Capture the cell that displays the provided text and extract its (X, Y) central coordinate. 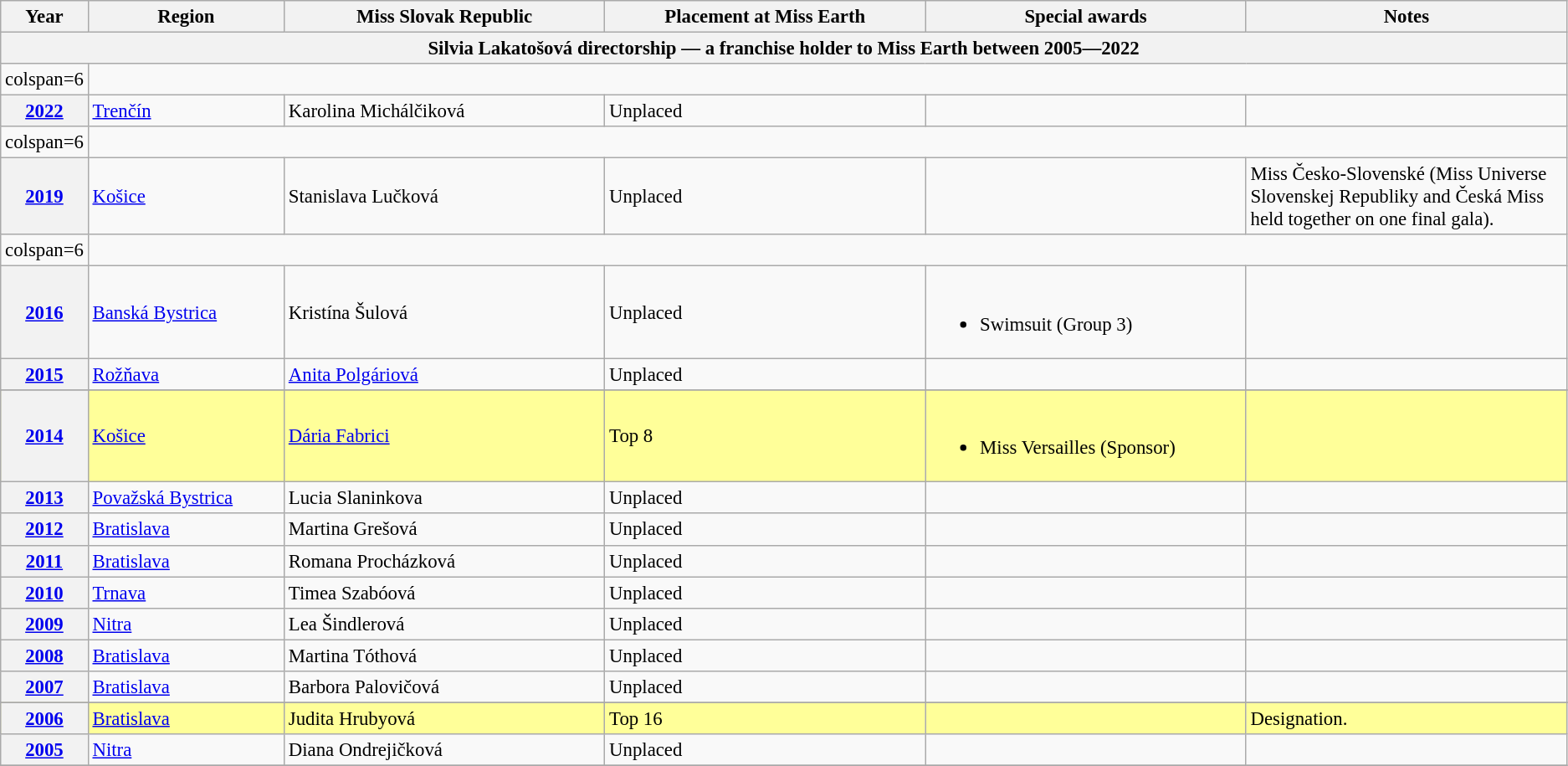
Martina Tóthová (445, 655)
Year (44, 17)
Swimsuit (Group 3) (1086, 312)
2007 (44, 687)
Anita Polgáriová (445, 374)
Notes (1406, 17)
2005 (44, 750)
Lucia Slaninkova (445, 498)
Top 16 (765, 718)
2008 (44, 655)
Top 8 (765, 436)
Diana Ondrejičková (445, 750)
2011 (44, 561)
Rožňava (186, 374)
Banská Bystrica (186, 312)
Lea Šindlerová (445, 624)
Miss Versailles (Sponsor) (1086, 436)
2019 (44, 197)
Trnava (186, 593)
Trenčín (186, 111)
Stanislava Lučková (445, 197)
Placement at Miss Earth (765, 17)
2006 (44, 718)
2014 (44, 436)
Timea Szabóová (445, 593)
Kristína Šulová (445, 312)
Dária Fabrici (445, 436)
2009 (44, 624)
Romana Procházková (445, 561)
Miss Slovak Republic (445, 17)
Karolina Michálčiková (445, 111)
Martina Grešová (445, 530)
Považská Bystrica (186, 498)
Designation. (1406, 718)
2015 (44, 374)
Silvia Lakatošová directorship — a franchise holder to Miss Earth between 2005―2022 (784, 49)
2016 (44, 312)
Barbora Palovičová (445, 687)
2013 (44, 498)
2010 (44, 593)
Region (186, 17)
Judita Hrubyová (445, 718)
Miss Česko-Slovenské (Miss Universe Slovenskej Republiky and Česká Miss held together on one final gala). (1406, 197)
2022 (44, 111)
Special awards (1086, 17)
2012 (44, 530)
